Determine the (X, Y) coordinate at the center of the cell enclosing the given text.  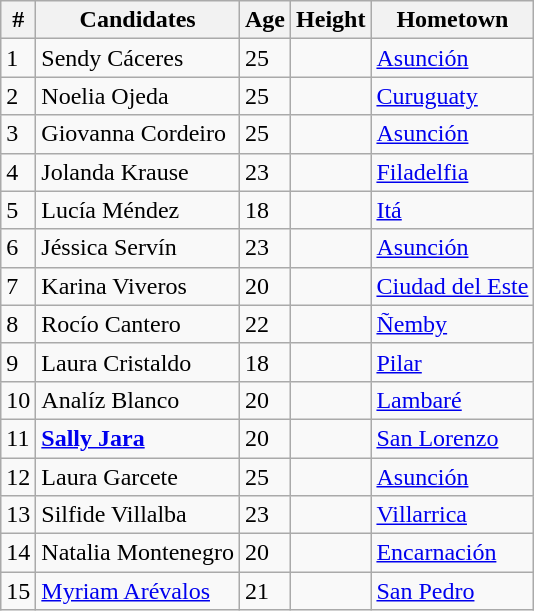
7 (18, 286)
Myriam Arévalos (138, 591)
5 (18, 210)
Curuguaty (452, 96)
Ñemby (452, 324)
Encarnación (452, 553)
1 (18, 58)
21 (264, 591)
Laura Cristaldo (138, 362)
Analíz Blanco (138, 400)
Filadelfia (452, 172)
6 (18, 248)
4 (18, 172)
10 (18, 400)
Natalia Montenegro (138, 553)
San Pedro (452, 591)
Pilar (452, 362)
3 (18, 134)
Jolanda Krause (138, 172)
Itá (452, 210)
2 (18, 96)
22 (264, 324)
San Lorenzo (452, 438)
13 (18, 515)
Giovanna Cordeiro (138, 134)
Karina Viveros (138, 286)
Sendy Cáceres (138, 58)
Jéssica Servín (138, 248)
Rocío Cantero (138, 324)
Ciudad del Este (452, 286)
Noelia Ojeda (138, 96)
Silfide Villalba (138, 515)
Laura Garcete (138, 477)
# (18, 20)
12 (18, 477)
Hometown (452, 20)
15 (18, 591)
Candidates (138, 20)
Sally Jara (138, 438)
8 (18, 324)
Age (264, 20)
11 (18, 438)
Villarrica (452, 515)
Lucía Méndez (138, 210)
Lambaré (452, 400)
9 (18, 362)
Height (331, 20)
14 (18, 553)
